Capture the cell that displays the provided text and extract its [X, Y] central coordinate. 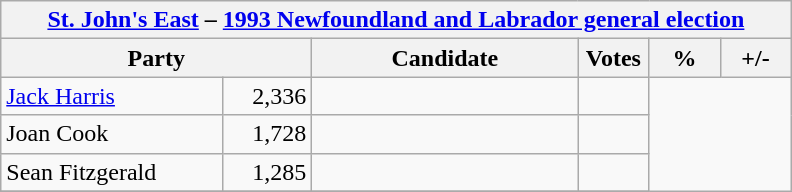
Votes [614, 58]
Sean Fitzgerald [112, 172]
Candidate [445, 58]
1,728 [267, 134]
Party [156, 58]
2,336 [267, 96]
1,285 [267, 172]
% [684, 58]
+/- [756, 58]
St. John's East – 1993 Newfoundland and Labrador general election [396, 20]
Jack Harris [112, 96]
Joan Cook [112, 134]
